Identify which cell holds the provided text, then report its [X, Y] central coordinate. 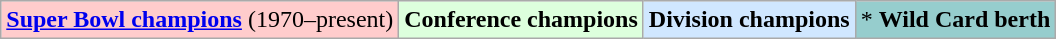
Conference champions [522, 20]
* Wild Card berth [956, 20]
Super Bowl champions (1970–present) [200, 20]
Division champions [749, 20]
